Locate the cell with the specified text and output its [X, Y] center coordinate. 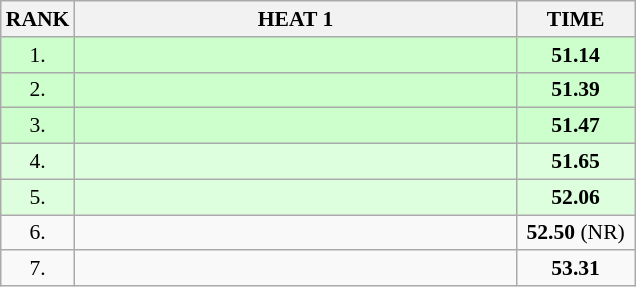
HEAT 1 [295, 19]
6. [38, 233]
3. [38, 126]
51.65 [576, 162]
51.39 [576, 90]
TIME [576, 19]
5. [38, 197]
51.47 [576, 126]
1. [38, 55]
52.50 (NR) [576, 233]
RANK [38, 19]
52.06 [576, 197]
2. [38, 90]
51.14 [576, 55]
7. [38, 269]
53.31 [576, 269]
4. [38, 162]
